For the text-containing cell, return its midpoint in (X, Y) coordinate format. 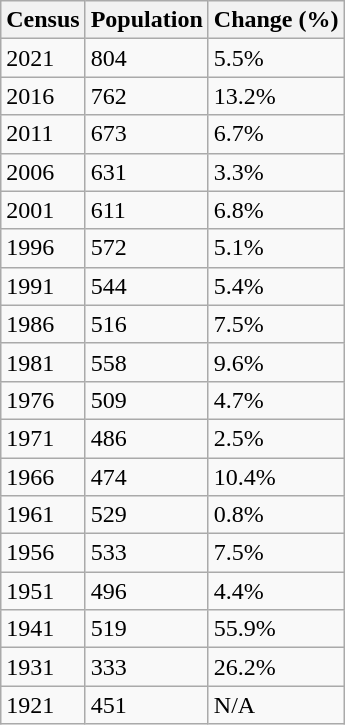
1961 (43, 515)
N/A (276, 705)
333 (146, 667)
558 (146, 362)
509 (146, 400)
2.5% (276, 438)
519 (146, 629)
Census (43, 20)
1971 (43, 438)
2016 (43, 96)
2021 (43, 58)
1996 (43, 248)
572 (146, 248)
1981 (43, 362)
516 (146, 324)
1956 (43, 553)
1921 (43, 705)
611 (146, 210)
26.2% (276, 667)
486 (146, 438)
1976 (43, 400)
1931 (43, 667)
Population (146, 20)
1991 (43, 286)
5.1% (276, 248)
496 (146, 591)
2006 (43, 172)
544 (146, 286)
533 (146, 553)
55.9% (276, 629)
Change (%) (276, 20)
762 (146, 96)
1951 (43, 591)
631 (146, 172)
451 (146, 705)
13.2% (276, 96)
0.8% (276, 515)
673 (146, 134)
474 (146, 477)
10.4% (276, 477)
529 (146, 515)
2001 (43, 210)
1966 (43, 477)
9.6% (276, 362)
1986 (43, 324)
2011 (43, 134)
5.4% (276, 286)
6.7% (276, 134)
804 (146, 58)
6.8% (276, 210)
1941 (43, 629)
5.5% (276, 58)
3.3% (276, 172)
4.4% (276, 591)
4.7% (276, 400)
